From the cell containing the given text, extract its center point as (X, Y) coordinate. 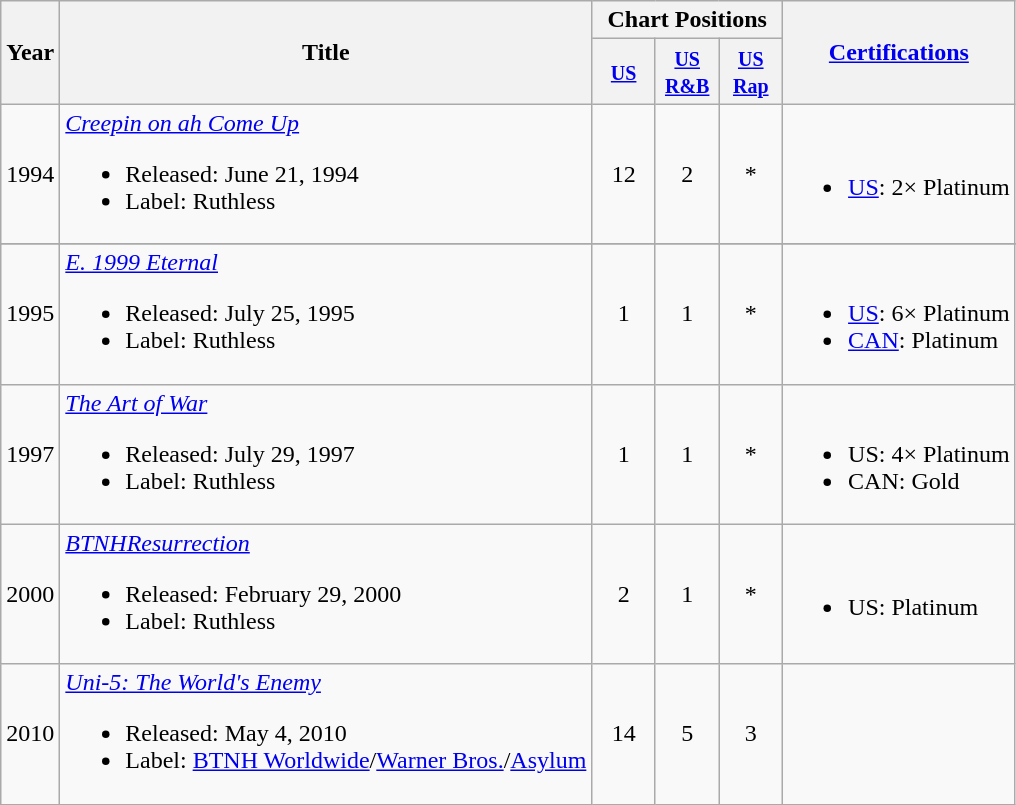
3 (751, 734)
Creepin on ah Come UpReleased: June 21, 1994Label: Ruthless (326, 174)
1995 (30, 314)
Title (326, 52)
US (624, 72)
US R&B (687, 72)
US Rap (751, 72)
2000 (30, 594)
1994 (30, 174)
BTNHResurrectionReleased: February 29, 2000Label: Ruthless (326, 594)
US: 4× PlatinumCAN: Gold (900, 454)
5 (687, 734)
US: 6× PlatinumCAN: Platinum (900, 314)
14 (624, 734)
12 (624, 174)
Certifications (900, 52)
Uni-5: The World's EnemyReleased: May 4, 2010Label: BTNH Worldwide/Warner Bros./Asylum (326, 734)
Chart Positions (688, 20)
US: 2× Platinum (900, 174)
E. 1999 EternalReleased: July 25, 1995Label: Ruthless (326, 314)
Year (30, 52)
The Art of WarReleased: July 29, 1997Label: Ruthless (326, 454)
1997 (30, 454)
2010 (30, 734)
US: Platinum (900, 594)
